Pinpoint the cell where the given text exists, returning its (X, Y) midpoint coordinate. 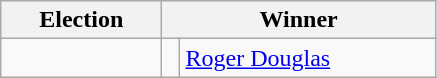
Winner (299, 20)
Roger Douglas (308, 58)
Election (82, 20)
